Pinpoint the cell where the given text exists, returning its [x, y] midpoint coordinate. 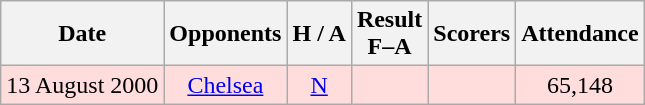
13 August 2000 [82, 85]
Opponents [226, 34]
Date [82, 34]
Scorers [472, 34]
N [319, 85]
Chelsea [226, 85]
ResultF–A [389, 34]
65,148 [580, 85]
H / A [319, 34]
Attendance [580, 34]
